Detect which cell encompasses the target text, then output its [x, y] center coordinate. 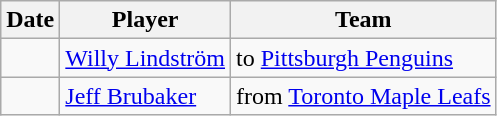
Jeff Brubaker [146, 96]
Team [364, 20]
Player [146, 20]
to Pittsburgh Penguins [364, 58]
from Toronto Maple Leafs [364, 96]
Date [30, 20]
Willy Lindström [146, 58]
